Identify which cell holds the provided text, then report its (x, y) central coordinate. 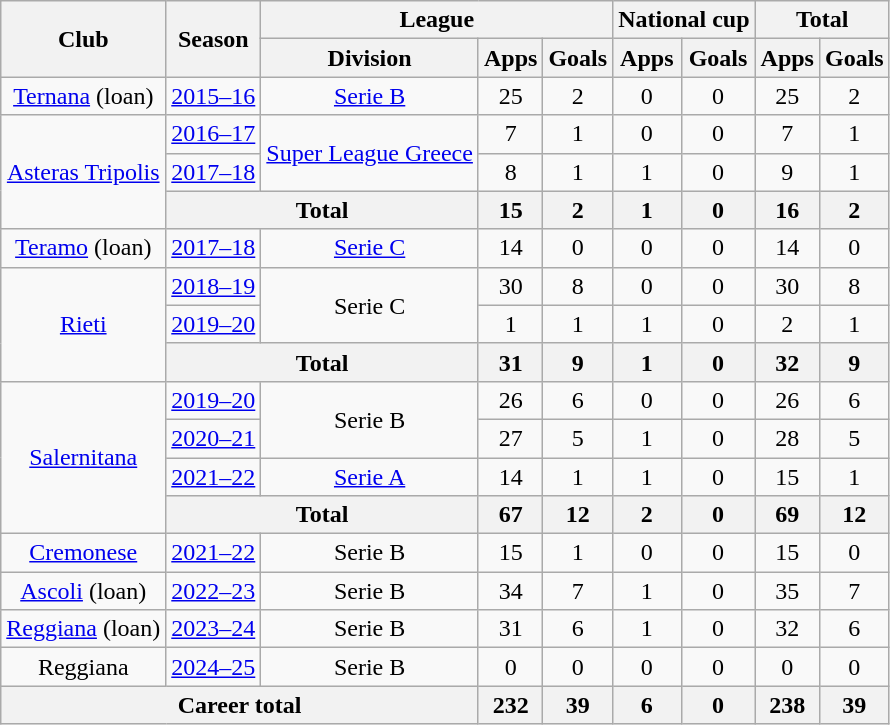
2023–24 (214, 629)
Division (370, 58)
Reggiana (loan) (84, 629)
16 (787, 210)
2024–25 (214, 667)
Serie A (370, 477)
League (437, 20)
Salernitana (84, 457)
35 (787, 591)
2015–16 (214, 96)
Asteras Tripolis (84, 172)
Ascoli (loan) (84, 591)
2020–21 (214, 438)
Season (214, 39)
34 (510, 591)
Reggiana (84, 667)
2022–23 (214, 591)
Club (84, 39)
28 (787, 438)
69 (787, 515)
Super League Greece (370, 153)
Ternana (loan) (84, 96)
2016–17 (214, 134)
Career total (240, 705)
67 (510, 515)
National cup (684, 20)
Rieti (84, 324)
Cremonese (84, 553)
27 (510, 438)
Teramo (loan) (84, 248)
238 (787, 705)
2018–19 (214, 286)
232 (510, 705)
